Provide the (x, y) coordinate of the cell's center where the given text is located.  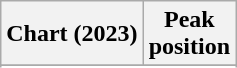
Peakposition (189, 34)
Chart (2023) (72, 34)
